Detect which cell encompasses the target text, then output its [X, Y] center coordinate. 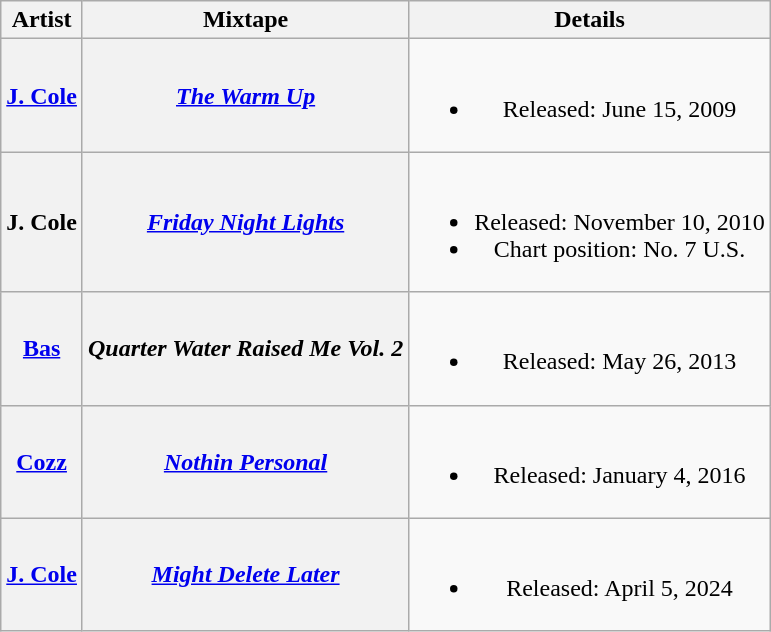
Cozz [42, 462]
Released: November 10, 2010Chart position: No. 7 U.S. [590, 222]
Details [590, 20]
Released: January 4, 2016 [590, 462]
Nothin Personal [245, 462]
Artist [42, 20]
The Warm Up [245, 96]
Released: April 5, 2024 [590, 574]
Friday Night Lights [245, 222]
Might Delete Later [245, 574]
Mixtape [245, 20]
Released: June 15, 2009 [590, 96]
Bas [42, 348]
Released: May 26, 2013 [590, 348]
Quarter Water Raised Me Vol. 2 [245, 348]
